Return [x, y] of the center of cell containing provided text 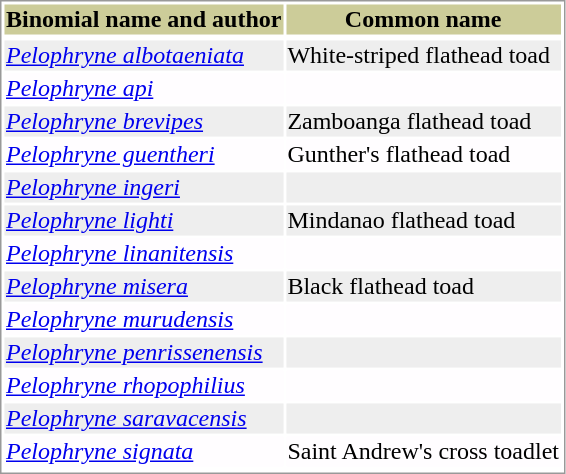
Pelophryne signata [143, 451]
Gunther's flathead toad [424, 155]
Pelophryne api [143, 89]
Binomial name and author [143, 19]
Mindanao flathead toad [424, 221]
Pelophryne albotaeniata [143, 55]
Zamboanga flathead toad [424, 121]
Black flathead toad [424, 287]
Pelophryne lighti [143, 221]
Pelophryne rhopophilius [143, 385]
Pelophryne misera [143, 287]
Pelophryne brevipes [143, 121]
Pelophryne saravacensis [143, 419]
White-striped flathead toad [424, 55]
Pelophryne penrissenensis [143, 353]
Pelophryne ingeri [143, 187]
Common name [424, 19]
Pelophryne murudensis [143, 319]
Saint Andrew's cross toadlet [424, 451]
Pelophryne guentheri [143, 155]
Pelophryne linanitensis [143, 253]
